Pinpoint the cell where the given text exists, returning its [x, y] midpoint coordinate. 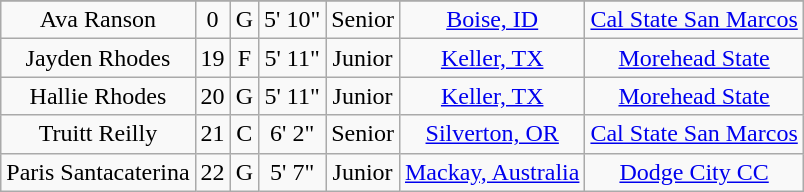
0 [212, 20]
Truitt Reilly [98, 134]
Dodge City CC [694, 172]
C [244, 134]
Hallie Rhodes [98, 96]
21 [212, 134]
Silverton, OR [492, 134]
19 [212, 58]
Ava Ranson [98, 20]
20 [212, 96]
5' 10" [292, 20]
22 [212, 172]
5' 7" [292, 172]
Mackay, Australia [492, 172]
F [244, 58]
Jayden Rhodes [98, 58]
Paris Santacaterina [98, 172]
6' 2" [292, 134]
Boise, ID [492, 20]
